Find where the given text appears and provide that cell's center as [x, y] coordinate. 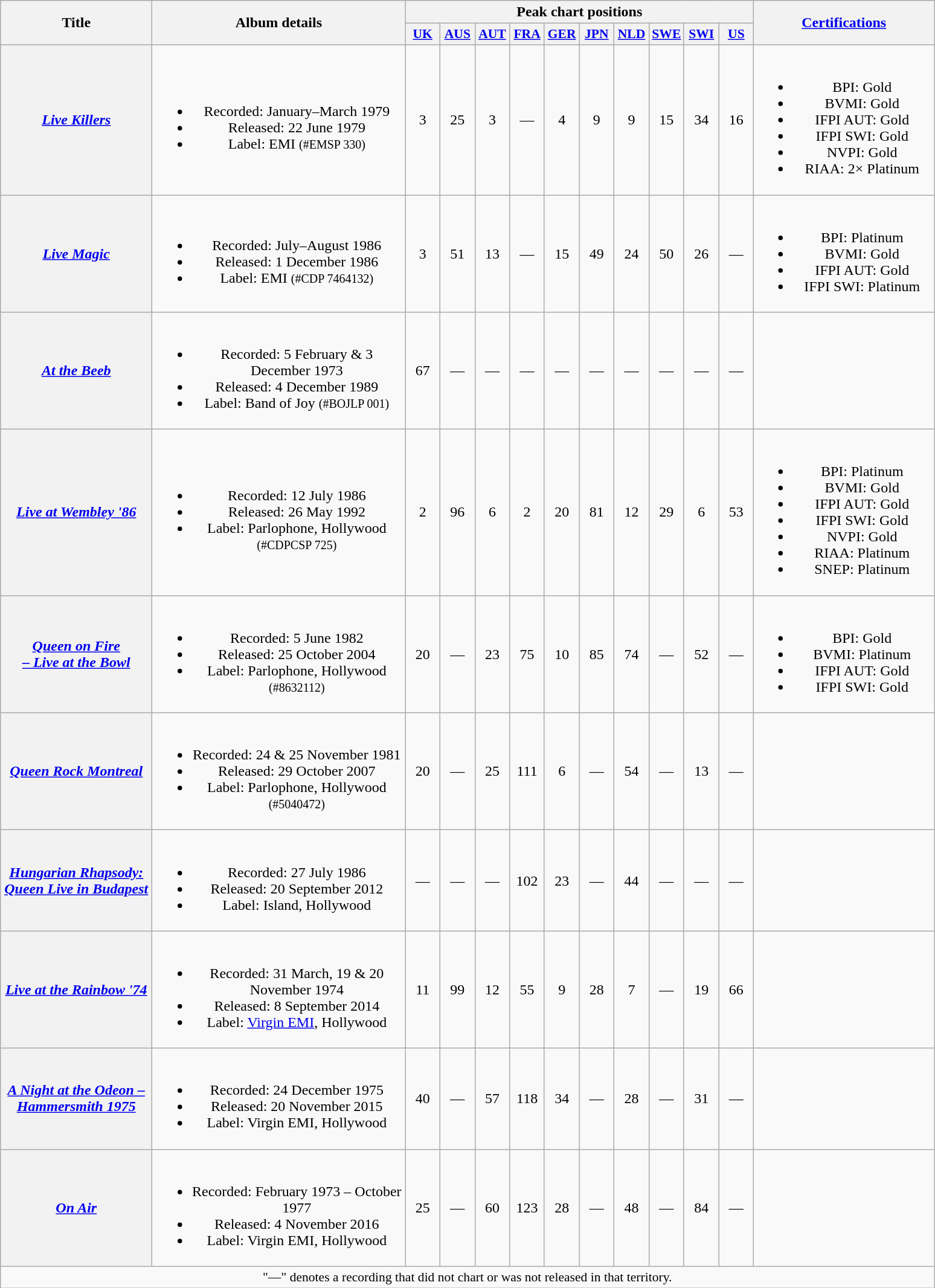
SWE [666, 34]
51 [458, 253]
Certifications [844, 23]
55 [527, 990]
54 [632, 771]
On Air [76, 1208]
GER [562, 34]
Live at the Rainbow '74 [76, 990]
11 [423, 990]
74 [632, 654]
Recorded: January–March 1979Released: 22 June 1979Label: EMI (#EMSP 330) [279, 120]
10 [562, 654]
44 [632, 881]
84 [701, 1208]
Recorded: 31 March, 19 & 20 November 1974Released: 8 September 2014Label: Virgin EMI, Hollywood [279, 990]
Recorded: 12 July 1986Released: 26 May 1992Label: Parlophone, Hollywood (#CDPCSP 725) [279, 512]
Recorded: 24 December 1975Released: 20 November 2015Label: Virgin EMI, Hollywood [279, 1098]
96 [458, 512]
JPN [597, 34]
"—" denotes a recording that did not chart or was not released in that territory. [467, 1277]
118 [527, 1098]
7 [632, 990]
102 [527, 881]
Hungarian Rhapsody: Queen Live in Budapest [76, 881]
57 [492, 1098]
A Night at the Odeon – Hammersmith 1975 [76, 1098]
Title [76, 23]
26 [701, 253]
Live at Wembley '86 [76, 512]
52 [701, 654]
NLD [632, 34]
111 [527, 771]
99 [458, 990]
123 [527, 1208]
BPI: GoldBVMI: GoldIFPI AUT: GoldIFPI SWI: GoldNVPI: GoldRIAA: 2× Platinum [844, 120]
53 [736, 512]
BPI: PlatinumBVMI: GoldIFPI AUT: GoldIFPI SWI: Platinum [844, 253]
Recorded: 27 July 1986Released: 20 September 2012Label: Island, Hollywood [279, 881]
85 [597, 654]
66 [736, 990]
Recorded: 24 & 25 November 1981Released: 29 October 2007Label: Parlophone, Hollywood (#5040472) [279, 771]
Album details [279, 23]
BPI: PlatinumBVMI: GoldIFPI AUT: GoldIFPI SWI: GoldNVPI: GoldRIAA: PlatinumSNEP: Platinum [844, 512]
AUT [492, 34]
Queen on Fire– Live at the Bowl [76, 654]
49 [597, 253]
60 [492, 1208]
19 [701, 990]
Peak chart positions [580, 12]
Recorded: 5 June 1982Released: 25 October 2004Label: Parlophone, Hollywood (#8632112) [279, 654]
50 [666, 253]
At the Beeb [76, 371]
AUS [458, 34]
24 [632, 253]
67 [423, 371]
Recorded: February 1973 – October 1977Released: 4 November 2016Label: Virgin EMI, Hollywood [279, 1208]
Live Magic [76, 253]
48 [632, 1208]
UK [423, 34]
40 [423, 1098]
BPI: GoldBVMI: PlatinumIFPI AUT: GoldIFPI SWI: Gold [844, 654]
Recorded: July–August 1986Released: 1 December 1986Label: EMI (#CDP 7464132) [279, 253]
81 [597, 512]
SWI [701, 34]
FRA [527, 34]
16 [736, 120]
Queen Rock Montreal [76, 771]
Live Killers [76, 120]
29 [666, 512]
4 [562, 120]
31 [701, 1098]
US [736, 34]
75 [527, 654]
Recorded: 5 February & 3 December 1973Released: 4 December 1989Label: Band of Joy (#BOJLP 001) [279, 371]
